For the text-containing cell, return its midpoint in (X, Y) coordinate format. 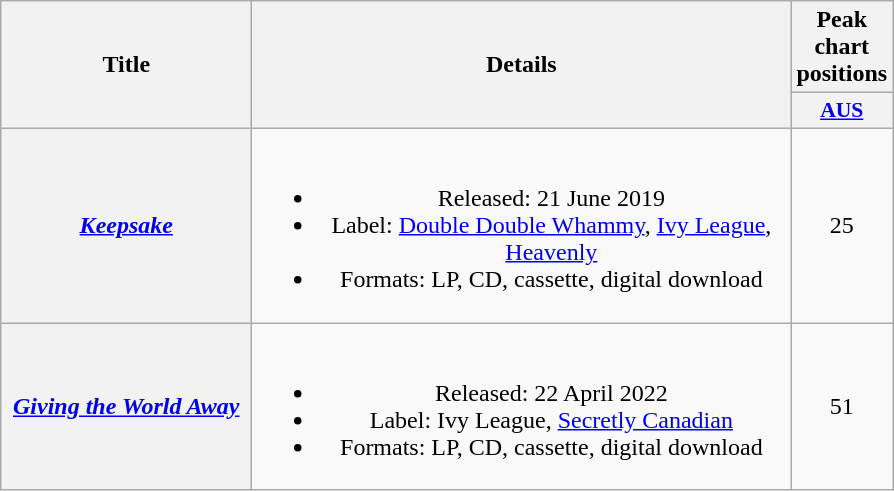
Title (126, 65)
Keepsake (126, 225)
Details (522, 65)
AUS (842, 111)
25 (842, 225)
Released: 22 April 2022Label: Ivy League, Secretly CanadianFormats: LP, CD, cassette, digital download (522, 406)
51 (842, 406)
Peak chart positions (842, 47)
Released: 21 June 2019Label: Double Double Whammy, Ivy League,HeavenlyFormats: LP, CD, cassette, digital download (522, 225)
Giving the World Away (126, 406)
